Search for the cell housing the specified text and yield its (X, Y) center coordinate. 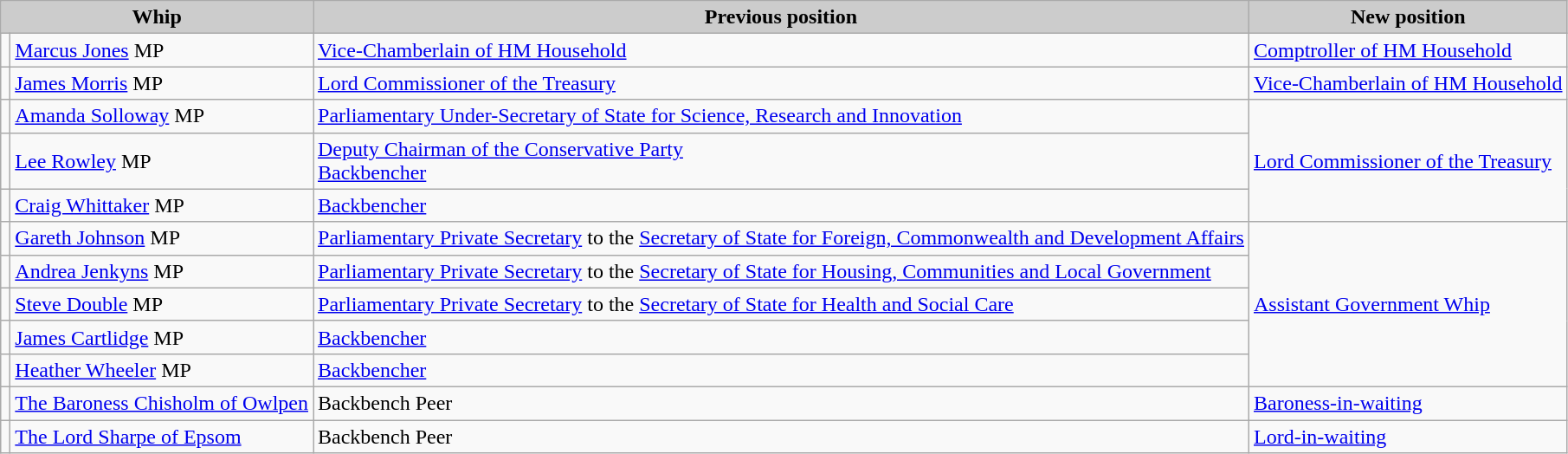
Parliamentary Private Secretary to the Secretary of State for Housing, Communities and Local Government (781, 271)
Heather Wheeler MP (162, 370)
James Cartlidge MP (162, 337)
Andrea Jenkyns MP (162, 271)
New position (1408, 17)
James Morris MP (162, 83)
The Lord Sharpe of Epsom (162, 436)
Assistant Government Whip (1408, 304)
Whip (158, 17)
The Baroness Chisholm of Owlpen (162, 403)
Marcus Jones MP (162, 50)
Steve Double MP (162, 304)
Lord-in-waiting (1408, 436)
Craig Whittaker MP (162, 205)
Parliamentary Under-Secretary of State for Science, Research and Innovation (781, 116)
Comptroller of HM Household (1408, 50)
Parliamentary Private Secretary to the Secretary of State for Health and Social Care (781, 304)
Previous position (781, 17)
Lee Rowley MP (162, 161)
Deputy Chairman of the Conservative PartyBackbencher (781, 161)
Parliamentary Private Secretary to the Secretary of State for Foreign, Commonwealth and Development Affairs (781, 238)
Amanda Solloway MP (162, 116)
Gareth Johnson MP (162, 238)
Baroness-in-waiting (1408, 403)
